Provide the [X, Y] coordinate of the cell's center where the given text is located.  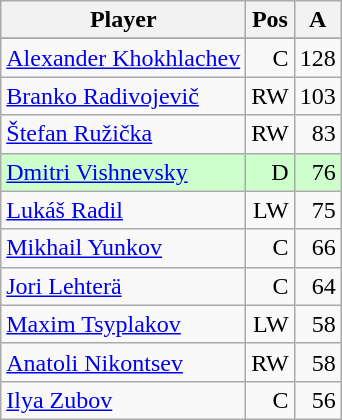
Maxim Tsyplakov [124, 324]
Pos [270, 20]
Ilya Zubov [124, 400]
D [270, 172]
Branko Radivojevič [124, 96]
66 [318, 248]
75 [318, 210]
103 [318, 96]
Lukáš Radil [124, 210]
56 [318, 400]
128 [318, 58]
64 [318, 286]
Player [124, 20]
83 [318, 134]
A [318, 20]
Alexander Khokhlachev [124, 58]
76 [318, 172]
Štefan Ružička [124, 134]
Mikhail Yunkov [124, 248]
Dmitri Vishnevsky [124, 172]
Jori Lehterä [124, 286]
Anatoli Nikontsev [124, 362]
